From the cell containing the given text, extract its center point as (x, y) coordinate. 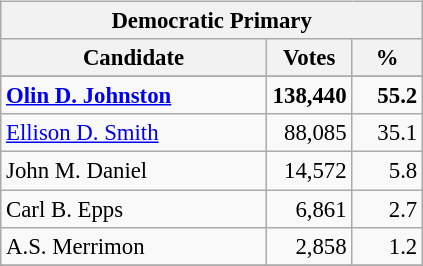
138,440 (309, 96)
Carl B. Epps (134, 209)
35.1 (388, 133)
Olin D. Johnston (134, 96)
Democratic Primary (212, 21)
% (388, 58)
88,085 (309, 133)
14,572 (309, 171)
Candidate (134, 58)
6,861 (309, 209)
A.S. Merrimon (134, 246)
John M. Daniel (134, 171)
Ellison D. Smith (134, 133)
Votes (309, 58)
1.2 (388, 246)
55.2 (388, 96)
2,858 (309, 246)
2.7 (388, 209)
5.8 (388, 171)
